Identify which cell holds the provided text, then report its [x, y] central coordinate. 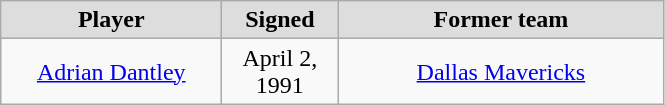
Player [112, 20]
Dallas Mavericks [501, 72]
Adrian Dantley [112, 72]
Signed [280, 20]
April 2, 1991 [280, 72]
Former team [501, 20]
